Detect which cell encompasses the target text, then output its [x, y] center coordinate. 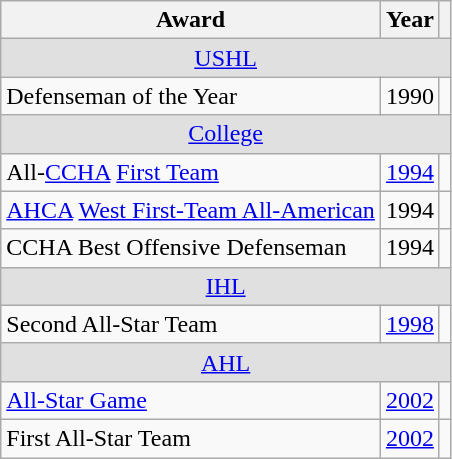
Defenseman of the Year [191, 96]
1990 [410, 96]
AHCA West First-Team All-American [191, 210]
College [226, 134]
All-Star Game [191, 400]
AHL [226, 362]
Award [191, 20]
Second All-Star Team [191, 324]
First All-Star Team [191, 438]
IHL [226, 286]
USHL [226, 58]
1998 [410, 324]
All-CCHA First Team [191, 172]
Year [410, 20]
CCHA Best Offensive Defenseman [191, 248]
